From the cell containing the given text, extract its center point as [x, y] coordinate. 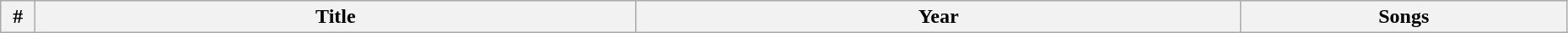
Title [336, 17]
# [19, 17]
Songs [1404, 17]
Year [938, 17]
